Identify which cell holds the provided text, then report its [x, y] central coordinate. 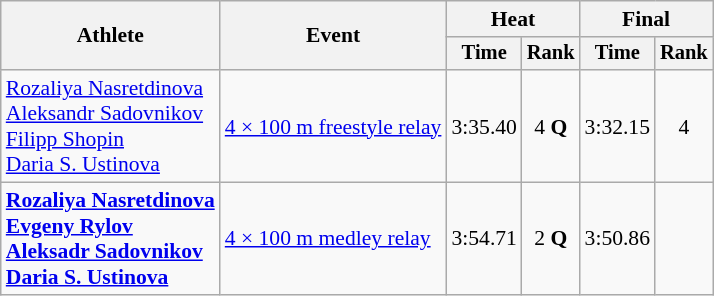
Heat [512, 19]
Athlete [110, 36]
Rozaliya NasretdinovaEvgeny RylovAleksadr SadovnikovDaria S. Ustinova [110, 239]
Final [646, 19]
3:50.86 [618, 239]
4 [684, 126]
Rozaliya NasretdinovaAleksandr SadovnikovFilipp ShopinDaria S. Ustinova [110, 126]
3:54.71 [484, 239]
4 Q [551, 126]
3:32.15 [618, 126]
3:35.40 [484, 126]
4 × 100 m freestyle relay [334, 126]
4 × 100 m medley relay [334, 239]
Event [334, 36]
2 Q [551, 239]
